Return the (x, y) coordinate for the center point of the cell that contains the specified text.  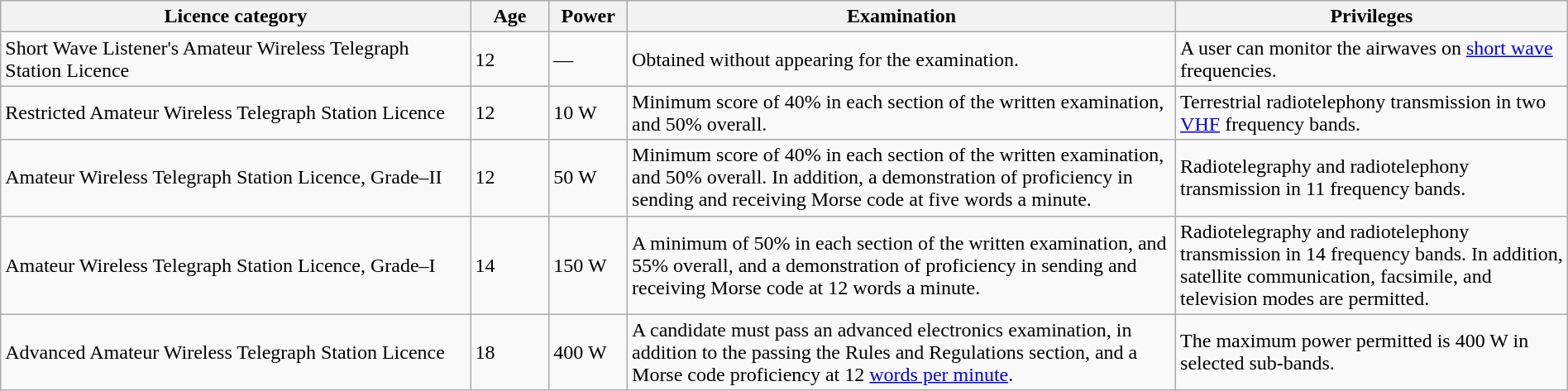
18 (509, 352)
Minimum score of 40% in each section of the written examination, and 50% overall. (901, 112)
The maximum power permitted is 400 W in selected sub-bands. (1372, 352)
50 W (589, 178)
Obtained without appearing for the examination. (901, 60)
Radiotelegraphy and radiotelephony transmission in 11 frequency bands. (1372, 178)
— (589, 60)
400 W (589, 352)
A user can monitor the airwaves on short wave frequencies. (1372, 60)
Advanced Amateur Wireless Telegraph Station Licence (236, 352)
Privileges (1372, 17)
Restricted Amateur Wireless Telegraph Station Licence (236, 112)
Terrestrial radiotelephony transmission in two VHF frequency bands. (1372, 112)
10 W (589, 112)
Power (589, 17)
Short Wave Listener's Amateur Wireless Telegraph Station Licence (236, 60)
Examination (901, 17)
Age (509, 17)
Amateur Wireless Telegraph Station Licence, Grade–I (236, 265)
Amateur Wireless Telegraph Station Licence, Grade–II (236, 178)
Licence category (236, 17)
14 (509, 265)
150 W (589, 265)
